Return (x, y) of the center of cell containing provided text 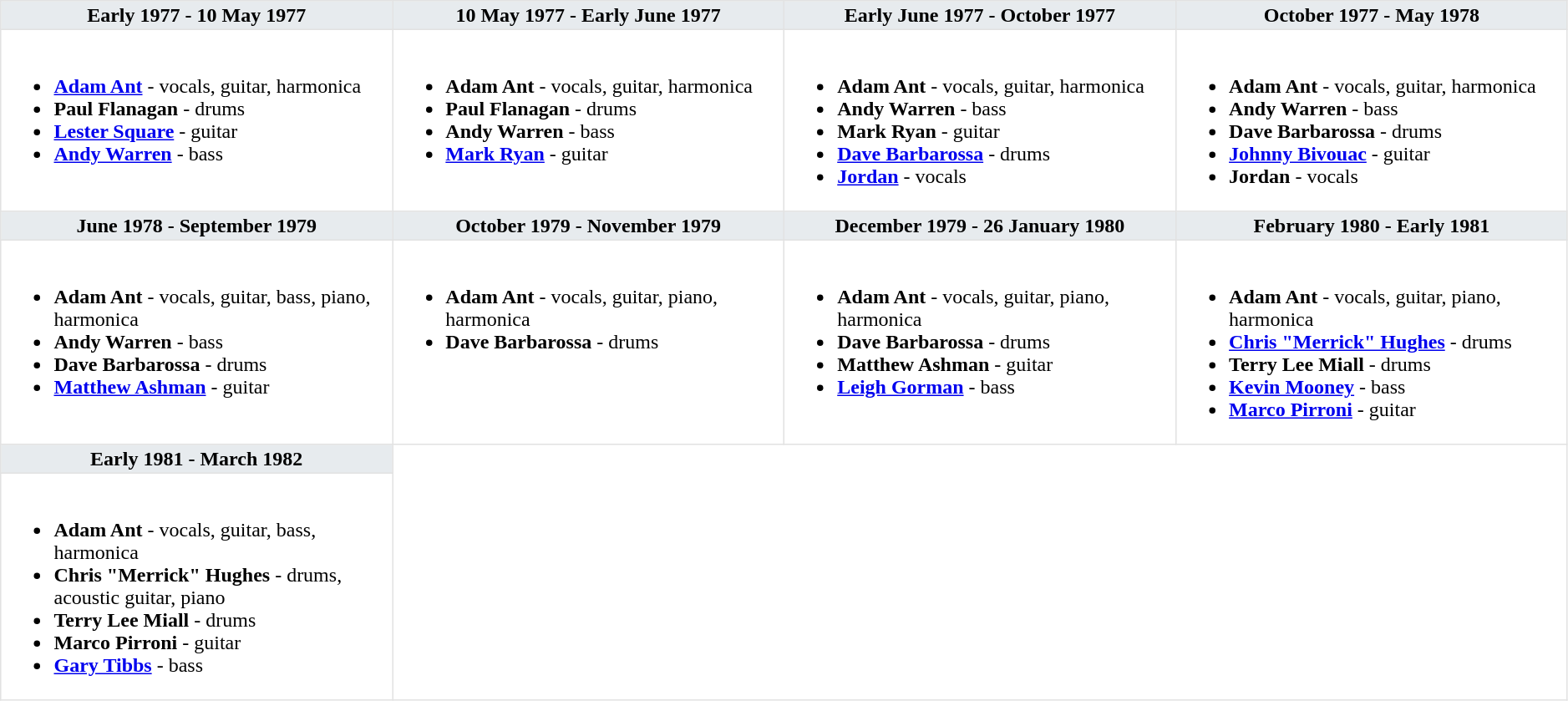
Adam Ant - vocals, guitar, piano, harmonicaDave Barbarossa - drumsMatthew Ashman - guitarLeigh Gorman - bass (979, 342)
Adam Ant - vocals, guitar, harmonicaAndy Warren - bassMark Ryan - guitarDave Barbarossa - drumsJordan - vocals (979, 120)
Early June 1977 - October 1977 (979, 15)
10 May 1977 - Early June 1977 (588, 15)
February 1980 - Early 1981 (1372, 226)
June 1978 - September 1979 (197, 226)
Adam Ant - vocals, guitar, harmonicaPaul Flanagan - drumsLester Square - guitarAndy Warren - bass (197, 120)
December 1979 - 26 January 1980 (979, 226)
Adam Ant - vocals, guitar, harmonicaAndy Warren - bassDave Barbarossa - drumsJohnny Bivouac - guitarJordan - vocals (1372, 120)
Early 1981 - March 1982 (197, 459)
Early 1977 - 10 May 1977 (197, 15)
Adam Ant - vocals, guitar, harmonicaPaul Flanagan - drumsAndy Warren - bassMark Ryan - guitar (588, 120)
October 1979 - November 1979 (588, 226)
Adam Ant - vocals, guitar, piano, harmonicaChris "Merrick" Hughes - drumsTerry Lee Miall - drumsKevin Mooney - bassMarco Pirroni - guitar (1372, 342)
October 1977 - May 1978 (1372, 15)
Adam Ant - vocals, guitar, piano, harmonicaDave Barbarossa - drums (588, 342)
Adam Ant - vocals, guitar, bass, piano, harmonicaAndy Warren - bassDave Barbarossa - drumsMatthew Ashman - guitar (197, 342)
